Capture the cell that displays the provided text and extract its (x, y) central coordinate. 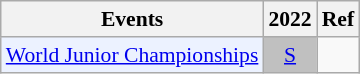
Ref (338, 19)
Events (132, 19)
S (290, 55)
World Junior Championships (132, 55)
2022 (290, 19)
